Extract the (x, y) coordinate from the center of the cell holding the provided text.  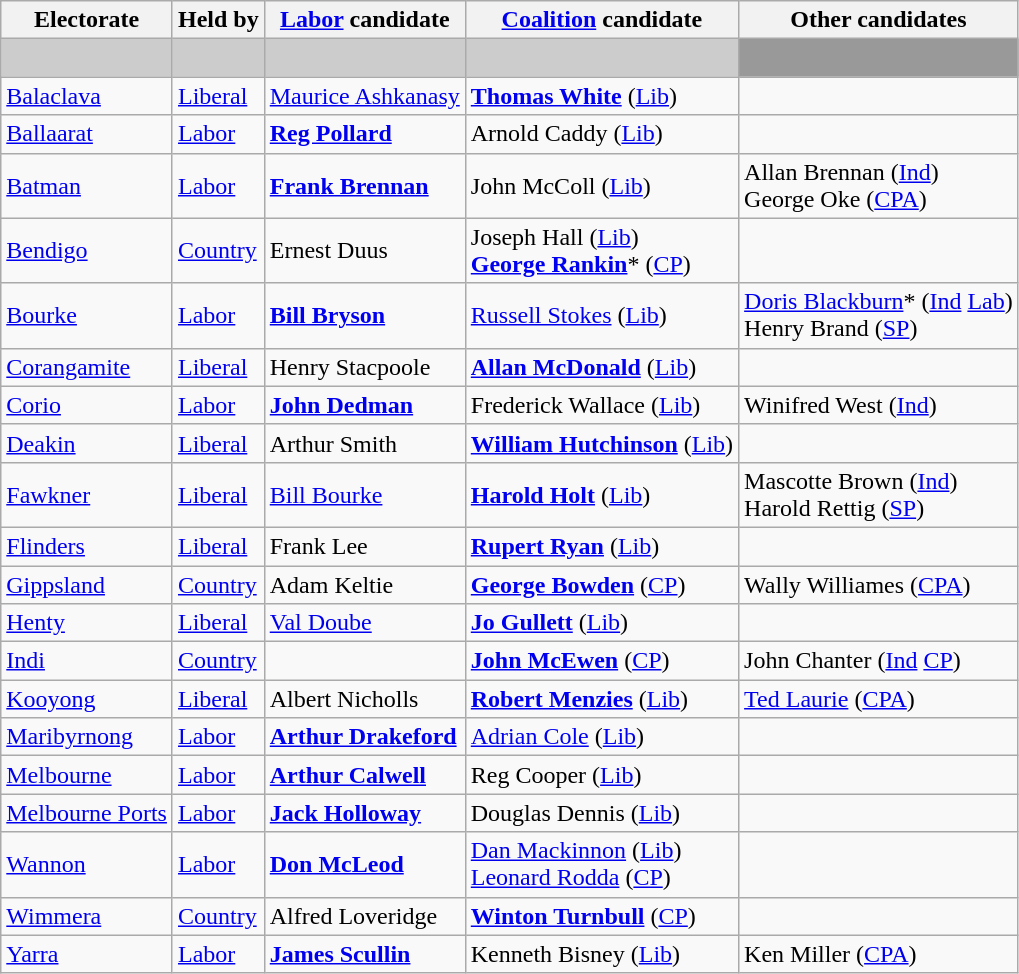
Allan McDonald (Lib) (602, 367)
Allan Brennan (Ind)George Oke (CPA) (879, 186)
Electorate (87, 20)
Melbourne (87, 775)
Ken Miller (CPA) (879, 954)
Harold Holt (Lib) (602, 494)
Gippsland (87, 585)
Bendigo (87, 250)
Bill Bourke (364, 494)
Coalition candidate (602, 20)
Frank Brennan (364, 186)
Yarra (87, 954)
Corangamite (87, 367)
Wannon (87, 864)
Russell Stokes (Lib) (602, 316)
Alfred Loveridge (364, 916)
Dan Mackinnon (Lib)Leonard Rodda (CP) (602, 864)
Melbourne Ports (87, 813)
Maurice Ashkanasy (364, 96)
Held by (218, 20)
Doris Blackburn* (Ind Lab)Henry Brand (SP) (879, 316)
Wally Williames (CPA) (879, 585)
James Scullin (364, 954)
Adrian Cole (Lib) (602, 737)
Thomas White (Lib) (602, 96)
Frank Lee (364, 546)
Reg Cooper (Lib) (602, 775)
Batman (87, 186)
Arnold Caddy (Lib) (602, 134)
Arthur Calwell (364, 775)
Jack Holloway (364, 813)
Val Doube (364, 623)
Douglas Dennis (Lib) (602, 813)
Winton Turnbull (CP) (602, 916)
Wimmera (87, 916)
Jo Gullett (Lib) (602, 623)
Other candidates (879, 20)
Bill Bryson (364, 316)
Henty (87, 623)
Indi (87, 661)
William Hutchinson (Lib) (602, 443)
Don McLeod (364, 864)
George Bowden (CP) (602, 585)
Robert Menzies (Lib) (602, 699)
Winifred West (Ind) (879, 405)
John McColl (Lib) (602, 186)
Henry Stacpoole (364, 367)
Ballaarat (87, 134)
Albert Nicholls (364, 699)
Kooyong (87, 699)
John McEwen (CP) (602, 661)
Mascotte Brown (Ind)Harold Rettig (SP) (879, 494)
Bourke (87, 316)
Arthur Smith (364, 443)
Flinders (87, 546)
Adam Keltie (364, 585)
Ernest Duus (364, 250)
Rupert Ryan (Lib) (602, 546)
Deakin (87, 443)
Balaclava (87, 96)
Joseph Hall (Lib)George Rankin* (CP) (602, 250)
Reg Pollard (364, 134)
John Dedman (364, 405)
John Chanter (Ind CP) (879, 661)
Corio (87, 405)
Labor candidate (364, 20)
Ted Laurie (CPA) (879, 699)
Arthur Drakeford (364, 737)
Frederick Wallace (Lib) (602, 405)
Maribyrnong (87, 737)
Kenneth Bisney (Lib) (602, 954)
Fawkner (87, 494)
